Return (x, y) of the center of cell containing provided text 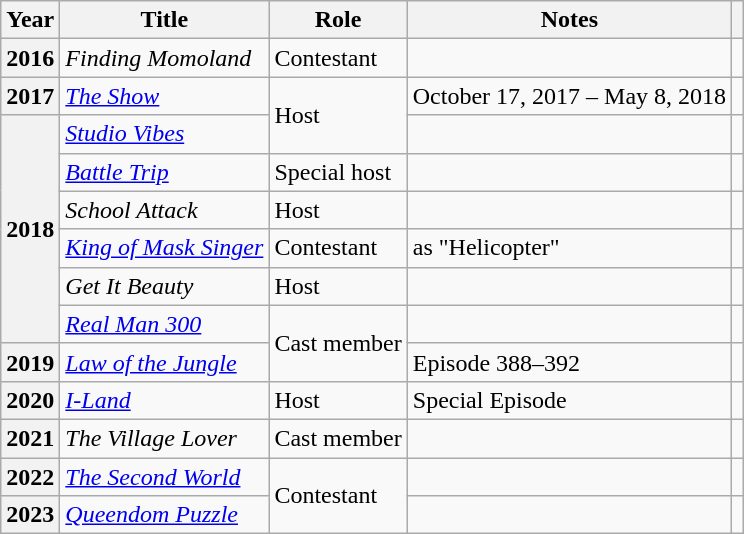
The Second World (164, 477)
Special host (338, 172)
2021 (30, 438)
King of Mask Singer (164, 248)
October 17, 2017 – May 8, 2018 (569, 96)
2016 (30, 58)
Law of the Jungle (164, 362)
2017 (30, 96)
Studio Vibes (164, 134)
Queendom Puzzle (164, 515)
Special Episode (569, 400)
Get It Beauty (164, 286)
The Village Lover (164, 438)
2019 (30, 362)
as "Helicopter" (569, 248)
School Attack (164, 210)
Year (30, 20)
Real Man 300 (164, 324)
2018 (30, 229)
Episode 388–392 (569, 362)
Notes (569, 20)
2023 (30, 515)
Title (164, 20)
2020 (30, 400)
I-Land (164, 400)
The Show (164, 96)
Finding Momoland (164, 58)
Battle Trip (164, 172)
2022 (30, 477)
Role (338, 20)
